Find where the given text appears and provide that cell's center as (x, y) coordinate. 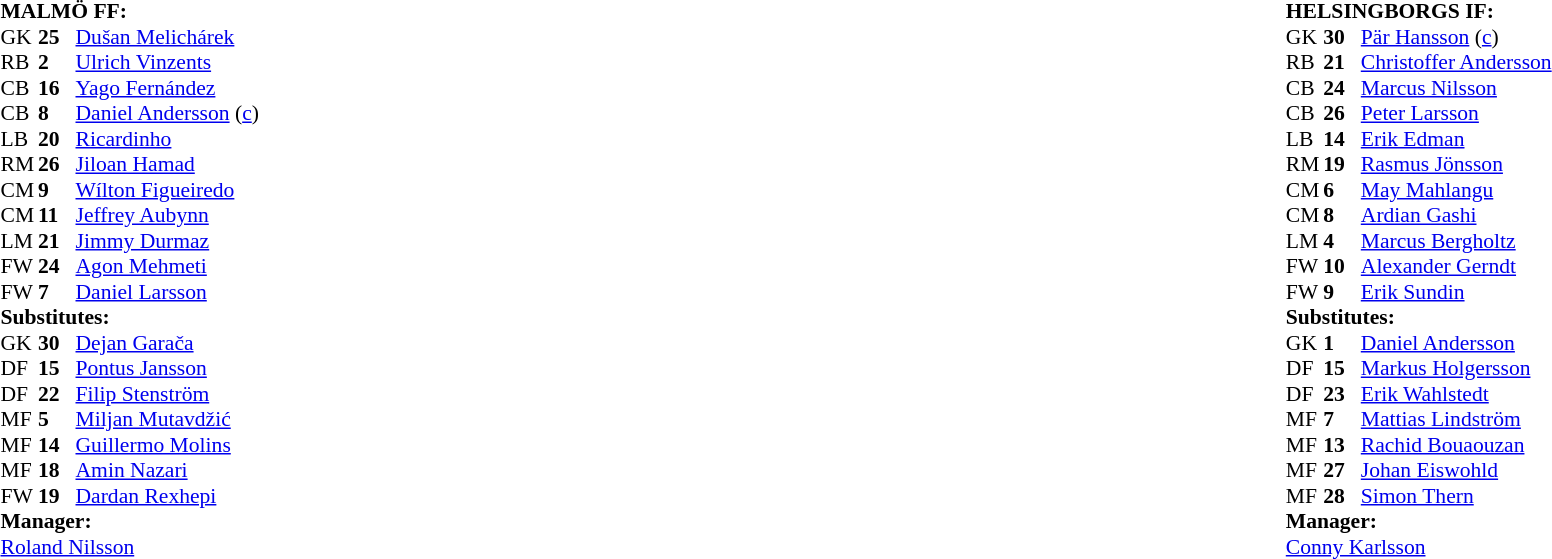
Miljan Mutavdžić (168, 419)
Ardian Gashi (1456, 215)
Erik Edman (1456, 139)
Mattias Lindström (1456, 419)
27 (1342, 471)
May Mahlangu (1456, 190)
18 (57, 471)
20 (57, 139)
Dušan Melichárek (168, 37)
25 (57, 37)
Dejan Garača (168, 343)
Rachid Bouaouzan (1456, 445)
16 (57, 88)
Guillermo Molins (168, 445)
Daniel Andersson (1456, 343)
Peter Larsson (1456, 113)
Jimmy Durmaz (168, 241)
4 (1342, 241)
Alexander Gerndt (1456, 267)
2 (57, 63)
11 (57, 215)
Rasmus Jönsson (1456, 165)
Erik Sundin (1456, 292)
23 (1342, 394)
Johan Eiswohld (1456, 471)
Daniel Larsson (168, 292)
1 (1342, 343)
Daniel Andersson (c) (168, 113)
Jiloan Hamad (168, 165)
Marcus Bergholtz (1456, 241)
Pär Hansson (c) (1456, 37)
5 (57, 419)
Dardan Rexhepi (168, 496)
Marcus Nilsson (1456, 88)
10 (1342, 267)
Erik Wahlstedt (1456, 394)
Jeffrey Aubynn (168, 215)
6 (1342, 190)
13 (1342, 445)
Wílton Figueiredo (168, 190)
Ricardinho (168, 139)
28 (1342, 496)
Yago Fernández (168, 88)
Agon Mehmeti (168, 267)
Simon Thern (1456, 496)
Amin Nazari (168, 471)
Pontus Jansson (168, 369)
Ulrich Vinzents (168, 63)
Markus Holgersson (1456, 369)
Christoffer Andersson (1456, 63)
22 (57, 394)
Filip Stenström (168, 394)
